Output the (x, y) coordinate of the center of the cell containing the given text.  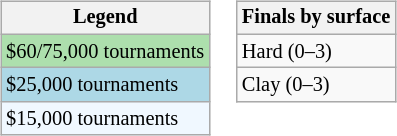
$25,000 tournaments (105, 85)
Clay (0–3) (316, 85)
Finals by surface (316, 18)
Hard (0–3) (316, 51)
$15,000 tournaments (105, 119)
Legend (105, 18)
$60/75,000 tournaments (105, 51)
